For the text-containing cell, return its midpoint in (X, Y) coordinate format. 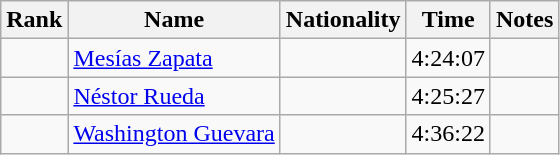
Néstor Rueda (174, 96)
Notes (524, 20)
Mesías Zapata (174, 58)
4:24:07 (448, 58)
Time (448, 20)
Washington Guevara (174, 134)
Nationality (343, 20)
Rank (34, 20)
4:36:22 (448, 134)
4:25:27 (448, 96)
Name (174, 20)
